Detect which cell encompasses the target text, then output its (X, Y) center coordinate. 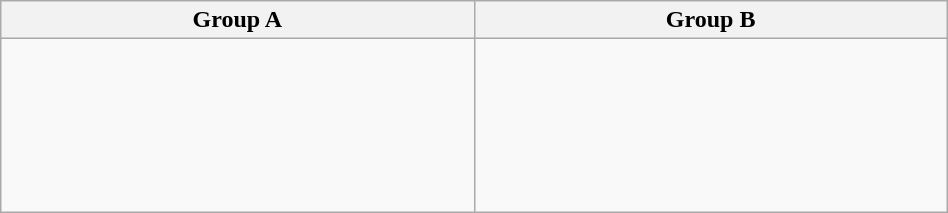
Group B (710, 20)
Group A (238, 20)
